Find where the given text appears and provide that cell's center as [x, y] coordinate. 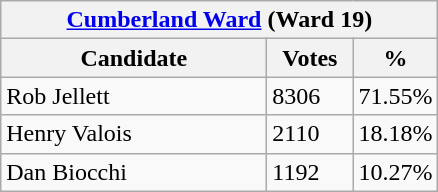
8306 [310, 96]
Cumberland Ward (Ward 19) [220, 20]
18.18% [396, 134]
Rob Jellett [134, 96]
Dan Biocchi [134, 172]
1192 [310, 172]
Candidate [134, 58]
Henry Valois [134, 134]
71.55% [396, 96]
Votes [310, 58]
% [396, 58]
10.27% [396, 172]
2110 [310, 134]
